Locate the cell with the specified text and output its [x, y] center coordinate. 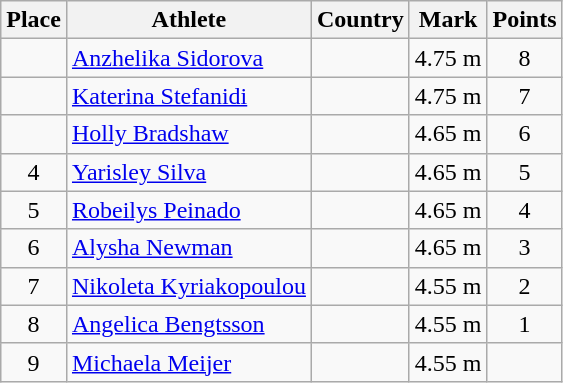
Katerina Stefanidi [188, 96]
2 [524, 286]
Michaela Meijer [188, 362]
Anzhelika Sidorova [188, 58]
Country [360, 20]
Robeilys Peinado [188, 210]
Mark [448, 20]
Alysha Newman [188, 248]
Place [34, 20]
Points [524, 20]
Angelica Bengtsson [188, 324]
9 [34, 362]
Yarisley Silva [188, 172]
Nikoleta Kyriakopoulou [188, 286]
1 [524, 324]
Holly Bradshaw [188, 134]
3 [524, 248]
Athlete [188, 20]
